Return [X, Y] of the center of cell containing provided text 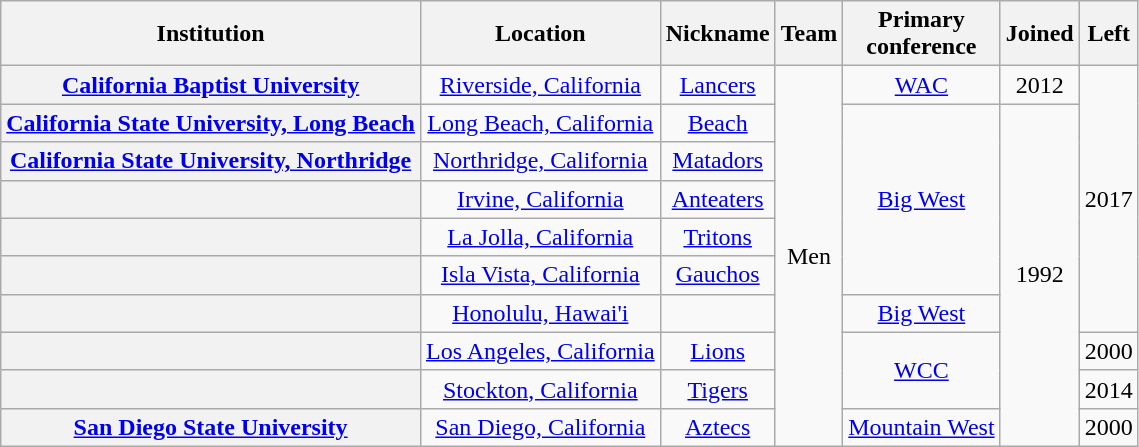
Northridge, California [540, 161]
Beach [718, 123]
Matadors [718, 161]
Isla Vista, California [540, 275]
Institution [211, 34]
La Jolla, California [540, 237]
Team [809, 34]
Location [540, 34]
Lions [718, 351]
Honolulu, Hawai'i [540, 313]
Irvine, California [540, 199]
Joined [1040, 34]
Tigers [718, 389]
WCC [922, 370]
WAC [922, 85]
Left [1108, 34]
2014 [1108, 389]
1992 [1040, 276]
Riverside, California [540, 85]
Mountain West [922, 427]
Nickname [718, 34]
Primaryconference [922, 34]
Los Angeles, California [540, 351]
Lancers [718, 85]
Aztecs [718, 427]
California State University, Northridge [211, 161]
San Diego State University [211, 427]
California State University, Long Beach [211, 123]
Anteaters [718, 199]
Gauchos [718, 275]
2017 [1108, 199]
San Diego, California [540, 427]
Tritons [718, 237]
Long Beach, California [540, 123]
2012 [1040, 85]
Men [809, 256]
Stockton, California [540, 389]
California Baptist University [211, 85]
